Scan for the cell matching the given text and deliver its [X, Y] coordinate at center. 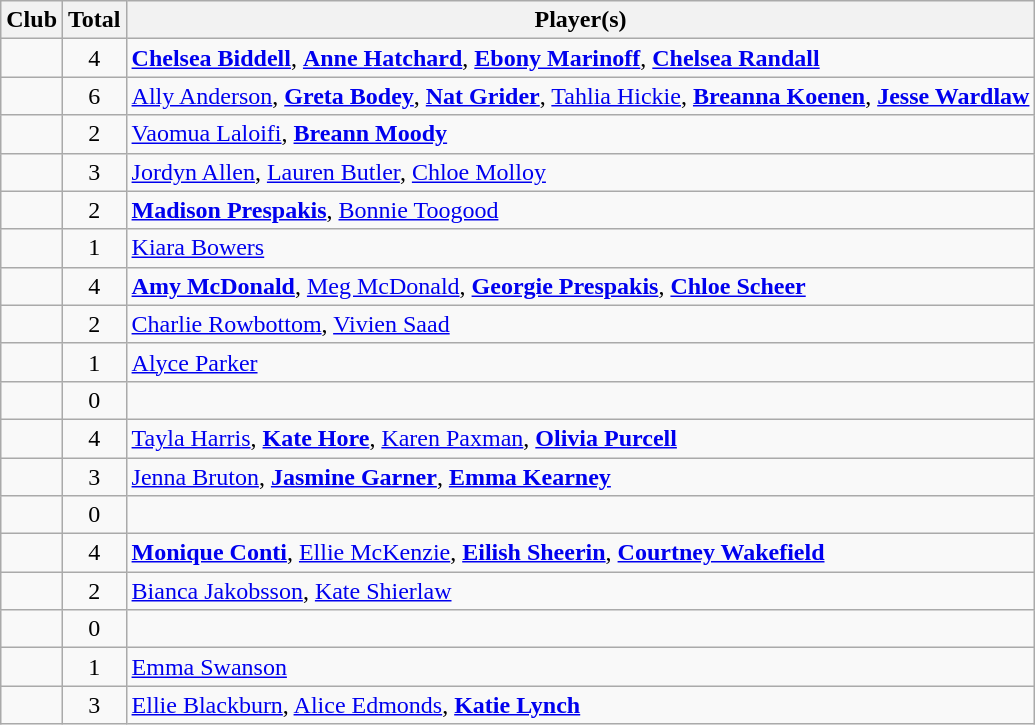
Kiara Bowers [580, 248]
Ally Anderson, Greta Bodey, Nat Grider, Tahlia Hickie, Breanna Koenen, Jesse Wardlaw [580, 96]
Jenna Bruton, Jasmine Garner, Emma Kearney [580, 477]
Madison Prespakis, Bonnie Toogood [580, 210]
Club [32, 20]
Total [95, 20]
Monique Conti, Ellie McKenzie, Eilish Sheerin, Courtney Wakefield [580, 553]
Player(s) [580, 20]
Vaomua Laloifi, Breann Moody [580, 134]
Chelsea Biddell, Anne Hatchard, Ebony Marinoff, Chelsea Randall [580, 58]
Charlie Rowbottom, Vivien Saad [580, 324]
Ellie Blackburn, Alice Edmonds, Katie Lynch [580, 705]
Jordyn Allen, Lauren Butler, Chloe Molloy [580, 172]
Tayla Harris, Kate Hore, Karen Paxman, Olivia Purcell [580, 438]
6 [95, 96]
Amy McDonald, Meg McDonald, Georgie Prespakis, Chloe Scheer [580, 286]
Alyce Parker [580, 362]
Emma Swanson [580, 667]
Bianca Jakobsson, Kate Shierlaw [580, 591]
